Detect which cell encompasses the target text, then output its [X, Y] center coordinate. 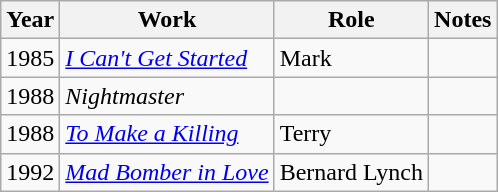
Work [167, 20]
I Can't Get Started [167, 58]
Role [351, 20]
Mad Bomber in Love [167, 172]
Mark [351, 58]
Terry [351, 134]
To Make a Killing [167, 134]
1985 [30, 58]
Nightmaster [167, 96]
Notes [463, 20]
Year [30, 20]
Bernard Lynch [351, 172]
1992 [30, 172]
